Identify which cell holds the provided text, then report its [x, y] central coordinate. 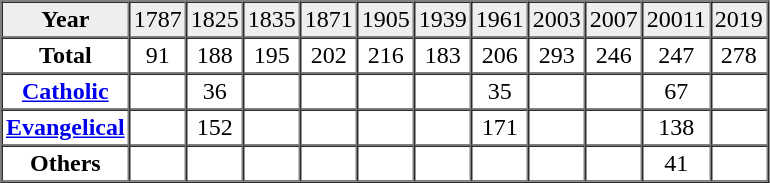
Catholic [66, 92]
35 [500, 92]
1961 [500, 20]
202 [328, 56]
247 [676, 56]
Evangelical [66, 128]
91 [158, 56]
206 [500, 56]
Total [66, 56]
183 [442, 56]
188 [214, 56]
36 [214, 92]
41 [676, 164]
67 [676, 92]
1939 [442, 20]
1871 [328, 20]
171 [500, 128]
293 [556, 56]
2007 [614, 20]
246 [614, 56]
2019 [738, 20]
2003 [556, 20]
1835 [272, 20]
20011 [676, 20]
Year [66, 20]
1825 [214, 20]
278 [738, 56]
1905 [386, 20]
152 [214, 128]
216 [386, 56]
Others [66, 164]
138 [676, 128]
195 [272, 56]
1787 [158, 20]
